Provide the (x, y) coordinate of the cell's center where the given text is located.  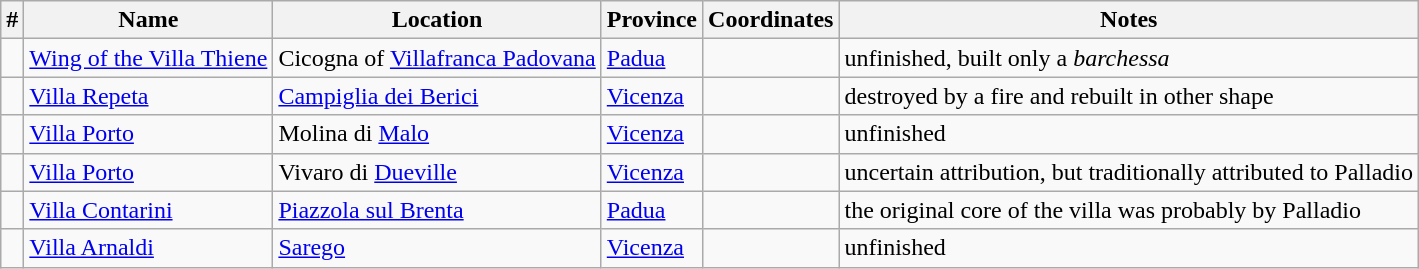
destroyed by a fire and rebuilt in other shape (1129, 96)
Villa Contarini (148, 210)
# (12, 20)
Vivaro di Dueville (437, 172)
Villa Arnaldi (148, 248)
uncertain attribution, but traditionally attributed to Palladio (1129, 172)
Molina di Malo (437, 134)
Province (652, 20)
the original core of the villa was probably by Palladio (1129, 210)
Wing of the Villa Thiene (148, 58)
Villa Repeta (148, 96)
Campiglia dei Berici (437, 96)
Location (437, 20)
Notes (1129, 20)
Sarego (437, 248)
Name (148, 20)
unfinished, built only a barchessa (1129, 58)
Piazzola sul Brenta (437, 210)
Coordinates (771, 20)
Cicogna of Villafranca Padovana (437, 58)
